Scan for the cell matching the given text and deliver its (X, Y) coordinate at center. 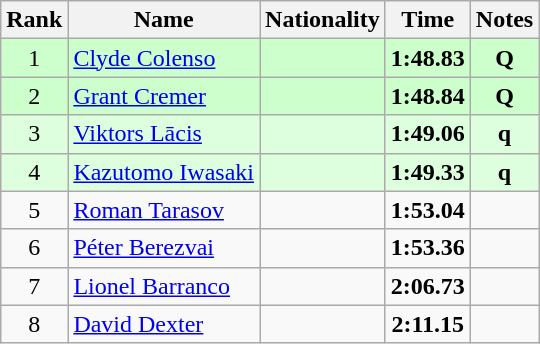
7 (34, 286)
2:11.15 (428, 324)
8 (34, 324)
6 (34, 248)
1:53.36 (428, 248)
Clyde Colenso (164, 58)
1:49.33 (428, 172)
4 (34, 172)
Notes (504, 20)
1:49.06 (428, 134)
Lionel Barranco (164, 286)
3 (34, 134)
Kazutomo Iwasaki (164, 172)
Rank (34, 20)
1 (34, 58)
Viktors Lācis (164, 134)
2 (34, 96)
David Dexter (164, 324)
Time (428, 20)
Grant Cremer (164, 96)
1:48.83 (428, 58)
Péter Berezvai (164, 248)
Roman Tarasov (164, 210)
Nationality (323, 20)
Name (164, 20)
2:06.73 (428, 286)
1:53.04 (428, 210)
5 (34, 210)
1:48.84 (428, 96)
